Output the [x, y] coordinate of the center of the cell containing the given text.  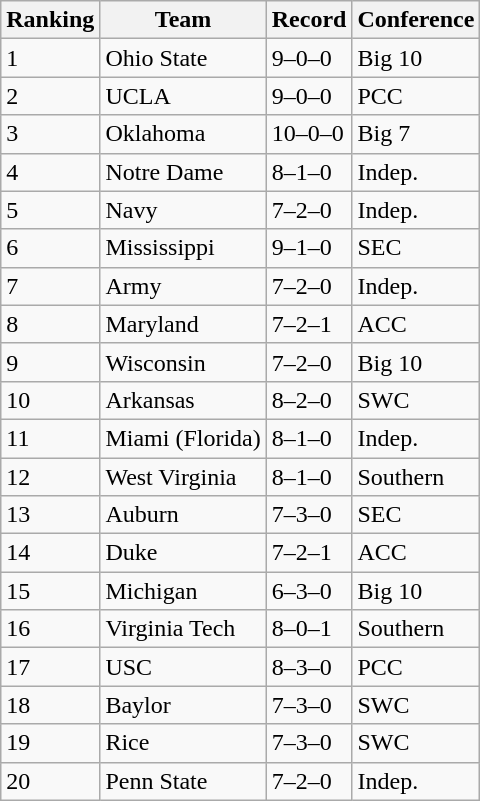
Michigan [183, 591]
13 [50, 515]
16 [50, 629]
2 [50, 96]
Record [309, 20]
14 [50, 553]
8–2–0 [309, 400]
Virginia Tech [183, 629]
17 [50, 667]
8–3–0 [309, 667]
10–0–0 [309, 134]
Conference [416, 20]
3 [50, 134]
Baylor [183, 705]
5 [50, 210]
Wisconsin [183, 362]
6 [50, 248]
USC [183, 667]
Oklahoma [183, 134]
Maryland [183, 324]
Notre Dame [183, 172]
Rice [183, 743]
10 [50, 400]
Miami (Florida) [183, 438]
12 [50, 477]
18 [50, 705]
20 [50, 781]
West Virginia [183, 477]
Team [183, 20]
Big 7 [416, 134]
7 [50, 286]
Arkansas [183, 400]
Army [183, 286]
Duke [183, 553]
Penn State [183, 781]
15 [50, 591]
4 [50, 172]
6–3–0 [309, 591]
11 [50, 438]
Auburn [183, 515]
1 [50, 58]
Mississippi [183, 248]
Navy [183, 210]
8–0–1 [309, 629]
UCLA [183, 96]
Ohio State [183, 58]
19 [50, 743]
9–1–0 [309, 248]
9 [50, 362]
Ranking [50, 20]
8 [50, 324]
